Output the (x, y) coordinate of the center of the cell containing the given text.  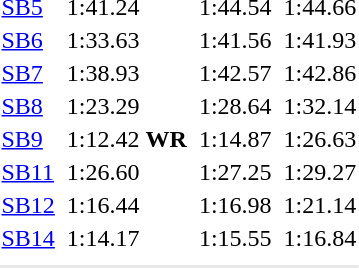
1:14.17 (126, 238)
1:21.14 (320, 205)
1:12.42 WR (126, 139)
1:26.60 (126, 172)
1:16.44 (126, 205)
1:29.27 (320, 172)
SB12 (28, 205)
1:42.86 (320, 73)
1:27.25 (235, 172)
SB7 (28, 73)
1:38.93 (126, 73)
1:32.14 (320, 106)
1:42.57 (235, 73)
1:14.87 (235, 139)
1:41.93 (320, 40)
SB14 (28, 238)
1:28.64 (235, 106)
SB9 (28, 139)
1:23.29 (126, 106)
1:26.63 (320, 139)
1:41.56 (235, 40)
1:33.63 (126, 40)
SB11 (28, 172)
1:16.98 (235, 205)
SB8 (28, 106)
1:16.84 (320, 238)
1:15.55 (235, 238)
SB6 (28, 40)
